Scan for the cell matching the given text and deliver its (X, Y) coordinate at center. 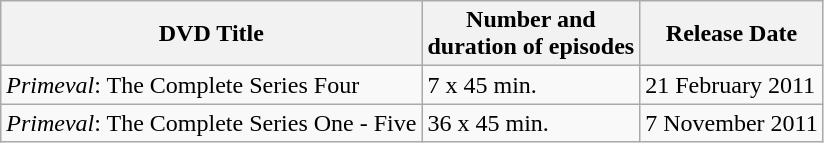
36 x 45 min. (531, 123)
21 February 2011 (732, 85)
Primeval: The Complete Series One - Five (212, 123)
7 November 2011 (732, 123)
Primeval: The Complete Series Four (212, 85)
Number andduration of episodes (531, 34)
7 x 45 min. (531, 85)
DVD Title (212, 34)
Release Date (732, 34)
